Extract the (x, y) coordinate from the center of the cell holding the provided text.  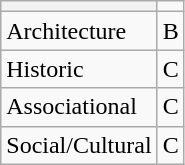
Historic (79, 69)
Associational (79, 107)
Architecture (79, 31)
B (170, 31)
Social/Cultural (79, 145)
